Locate the cell with the specified text and output its (x, y) center coordinate. 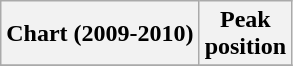
Chart (2009-2010) (100, 34)
Peakposition (245, 34)
